Pinpoint the cell where the given text exists, returning its (X, Y) midpoint coordinate. 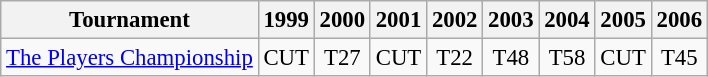
1999 (286, 20)
2001 (398, 20)
The Players Championship (130, 58)
T58 (567, 58)
T45 (679, 58)
2002 (455, 20)
T27 (342, 58)
2000 (342, 20)
T48 (511, 58)
T22 (455, 58)
2005 (623, 20)
2003 (511, 20)
2006 (679, 20)
2004 (567, 20)
Tournament (130, 20)
